Pinpoint the cell where the given text exists, returning its (X, Y) midpoint coordinate. 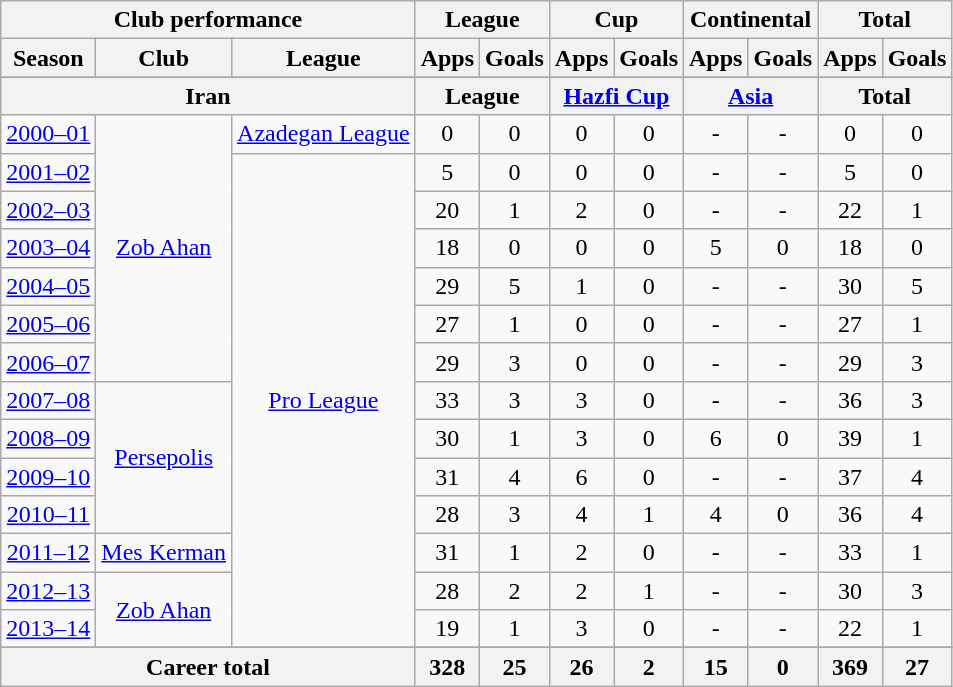
Iran (208, 96)
Persepolis (164, 457)
2012–13 (48, 591)
328 (447, 667)
2008–09 (48, 438)
Cup (616, 20)
20 (447, 210)
2001–02 (48, 172)
369 (850, 667)
2002–03 (48, 210)
19 (447, 629)
2004–05 (48, 286)
2000–01 (48, 134)
Career total (208, 667)
Azadegan League (324, 134)
Hazfi Cup (616, 96)
Asia (751, 96)
2009–10 (48, 477)
2003–04 (48, 248)
2013–14 (48, 629)
2007–08 (48, 400)
2010–11 (48, 515)
2011–12 (48, 553)
15 (716, 667)
Mes Kerman (164, 553)
39 (850, 438)
2005–06 (48, 324)
25 (515, 667)
37 (850, 477)
Continental (751, 20)
Club performance (208, 20)
26 (581, 667)
2006–07 (48, 362)
Season (48, 58)
Pro League (324, 400)
Club (164, 58)
